Locate the cell with the specified text and output its (X, Y) center coordinate. 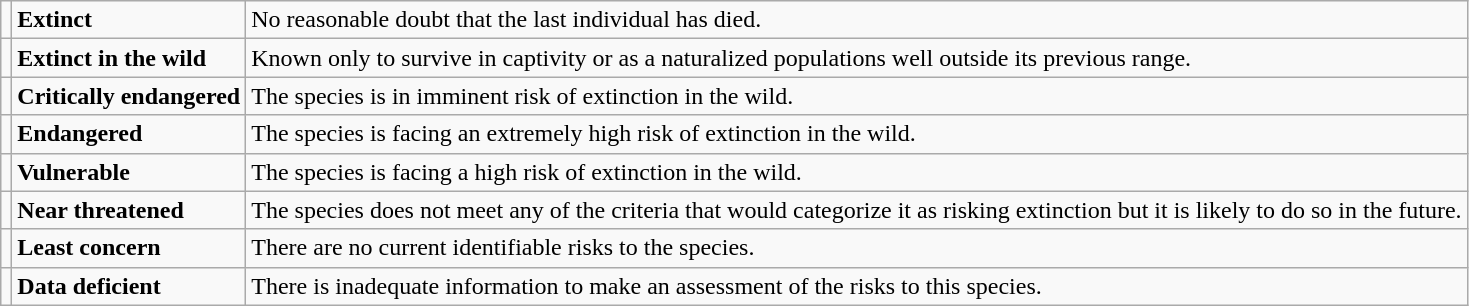
Data deficient (129, 286)
Extinct in the wild (129, 58)
Endangered (129, 134)
Least concern (129, 248)
The species is facing a high risk of extinction in the wild. (856, 172)
The species does not meet any of the criteria that would categorize it as risking extinction but it is likely to do so in the future. (856, 210)
Extinct (129, 20)
Critically endangered (129, 96)
Vulnerable (129, 172)
There is inadequate information to make an assessment of the risks to this species. (856, 286)
There are no current identifiable risks to the species. (856, 248)
No reasonable doubt that the last individual has died. (856, 20)
The species is facing an extremely high risk of extinction in the wild. (856, 134)
Known only to survive in captivity or as a naturalized populations well outside its previous range. (856, 58)
The species is in imminent risk of extinction in the wild. (856, 96)
Near threatened (129, 210)
